Capture the cell that displays the provided text and extract its (x, y) central coordinate. 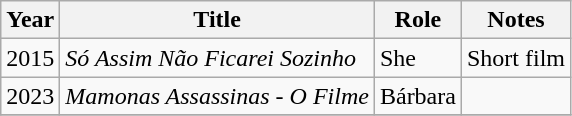
She (418, 58)
Mamonas Assassinas - O Filme (218, 96)
2023 (30, 96)
Bárbara (418, 96)
Short film (516, 58)
Year (30, 20)
Title (218, 20)
2015 (30, 58)
Só Assim Não Ficarei Sozinho (218, 58)
Notes (516, 20)
Role (418, 20)
